Identify which cell holds the provided text, then report its [X, Y] central coordinate. 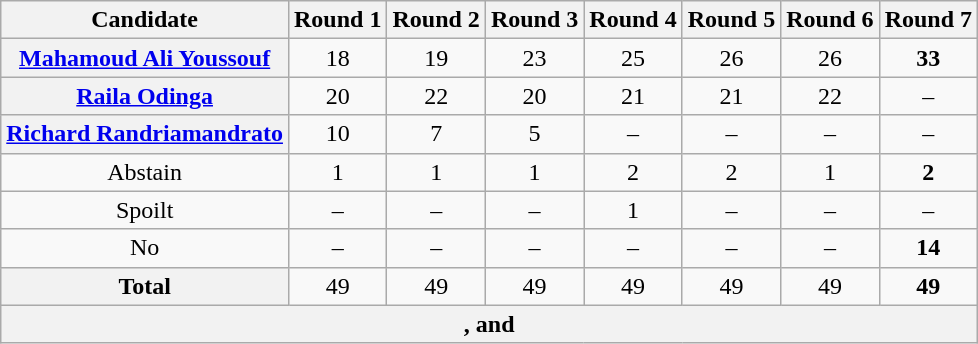
, and [490, 324]
Round 7 [928, 20]
19 [436, 58]
Richard Randriamandrato [145, 134]
18 [337, 58]
Raila Odinga [145, 96]
33 [928, 58]
7 [436, 134]
Candidate [145, 20]
Mahamoud Ali Youssouf [145, 58]
Round 6 [830, 20]
Round 5 [731, 20]
No [145, 248]
Round 1 [337, 20]
Round 2 [436, 20]
Total [145, 286]
Round 4 [633, 20]
5 [534, 134]
14 [928, 248]
Round 3 [534, 20]
Abstain [145, 172]
25 [633, 58]
23 [534, 58]
Spoilt [145, 210]
10 [337, 134]
